Capture the cell that displays the provided text and extract its [X, Y] central coordinate. 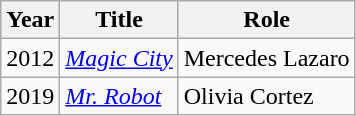
Role [266, 20]
2012 [30, 58]
Mercedes Lazaro [266, 58]
Year [30, 20]
2019 [30, 96]
Olivia Cortez [266, 96]
Title [119, 20]
Magic City [119, 58]
Mr. Robot [119, 96]
